Locate the cell with the specified text and output its [X, Y] center coordinate. 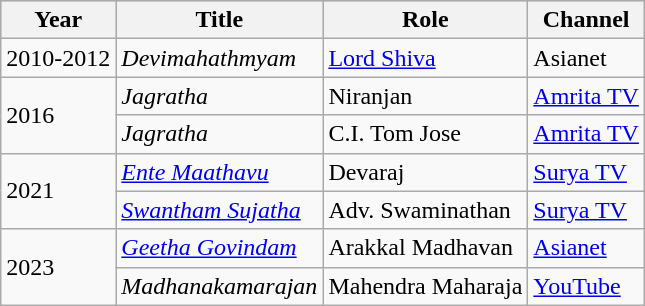
Ente Maathavu [220, 172]
Lord Shiva [426, 58]
Role [426, 20]
Devaraj [426, 172]
Swantham Sujatha [220, 210]
2010-2012 [58, 58]
Channel [586, 20]
2023 [58, 267]
C.I. Tom Jose [426, 134]
Madhanakamarajan [220, 286]
Arakkal Madhavan [426, 248]
Year [58, 20]
YouTube [586, 286]
2016 [58, 115]
Title [220, 20]
Niranjan [426, 96]
Devimahathmyam [220, 58]
2021 [58, 191]
Adv. Swaminathan [426, 210]
Mahendra Maharaja [426, 286]
Geetha Govindam [220, 248]
